Find where the given text appears and provide that cell's center as (x, y) coordinate. 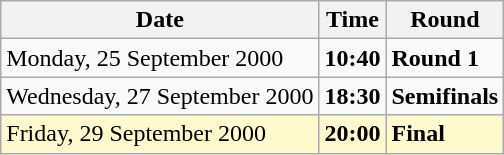
Round 1 (445, 58)
20:00 (352, 134)
Round (445, 20)
Wednesday, 27 September 2000 (160, 96)
Time (352, 20)
Date (160, 20)
Semifinals (445, 96)
Monday, 25 September 2000 (160, 58)
18:30 (352, 96)
10:40 (352, 58)
Final (445, 134)
Friday, 29 September 2000 (160, 134)
